Output the (X, Y) coordinate of the center of the cell containing the given text.  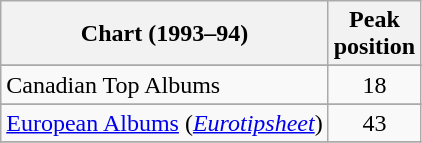
European Albums (Eurotipsheet) (164, 123)
Canadian Top Albums (164, 85)
18 (374, 85)
Peakposition (374, 34)
Chart (1993–94) (164, 34)
43 (374, 123)
